Return [X, Y] of the center of cell containing provided text 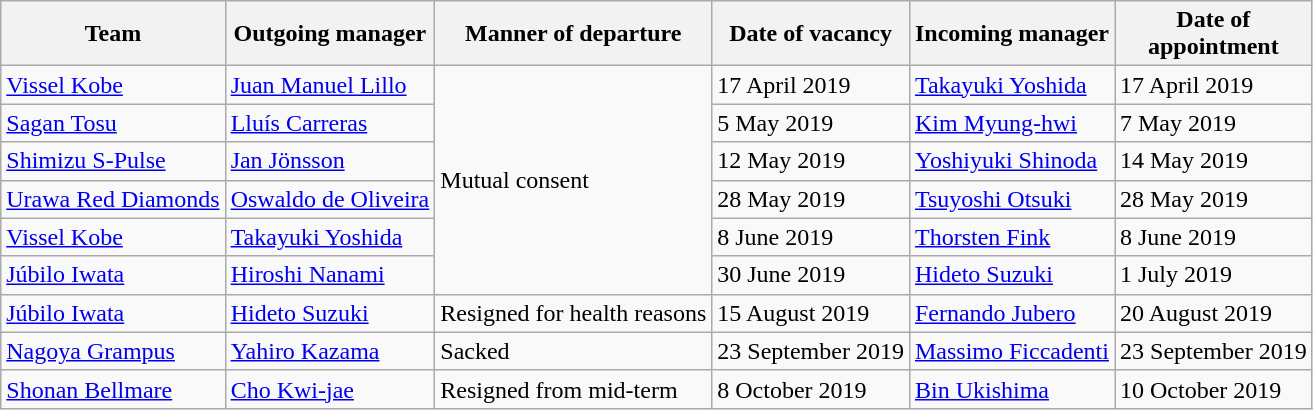
Sacked [574, 351]
Lluís Carreras [330, 123]
Fernando Jubero [1012, 313]
Yoshiyuki Shinoda [1012, 161]
Outgoing manager [330, 34]
Urawa Red Diamonds [113, 199]
15 August 2019 [811, 313]
Thorsten Fink [1012, 237]
Manner of departure [574, 34]
Yahiro Kazama [330, 351]
20 August 2019 [1213, 313]
30 June 2019 [811, 275]
10 October 2019 [1213, 389]
Oswaldo de Oliveira [330, 199]
Shonan Bellmare [113, 389]
1 July 2019 [1213, 275]
12 May 2019 [811, 161]
Nagoya Grampus [113, 351]
Resigned from mid-term [574, 389]
Tsuyoshi Otsuki [1012, 199]
5 May 2019 [811, 123]
Kim Myung-hwi [1012, 123]
Resigned for health reasons [574, 313]
14 May 2019 [1213, 161]
Date ofappointment [1213, 34]
Incoming manager [1012, 34]
7 May 2019 [1213, 123]
Mutual consent [574, 180]
Sagan Tosu [113, 123]
Hiroshi Nanami [330, 275]
8 October 2019 [811, 389]
Jan Jönsson [330, 161]
Date of vacancy [811, 34]
Massimo Ficcadenti [1012, 351]
Cho Kwi-jae [330, 389]
Team [113, 34]
Juan Manuel Lillo [330, 85]
Bin Ukishima [1012, 389]
Shimizu S-Pulse [113, 161]
